Identify which cell holds the provided text, then report its (x, y) central coordinate. 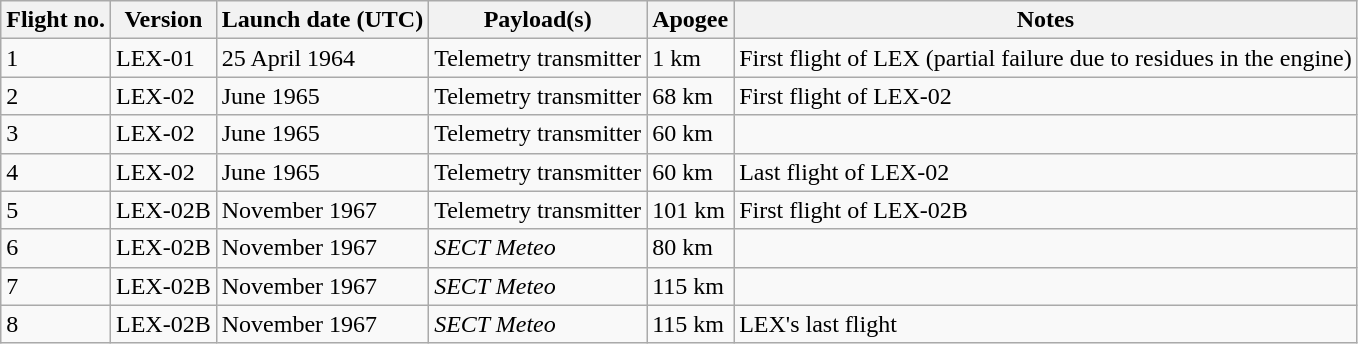
First flight of LEX (partial failure due to residues in the engine) (1046, 58)
Notes (1046, 20)
Apogee (690, 20)
5 (56, 210)
4 (56, 172)
Flight no. (56, 20)
LEX's last flight (1046, 324)
Version (164, 20)
1 km (690, 58)
Last flight of LEX-02 (1046, 172)
6 (56, 248)
7 (56, 286)
3 (56, 134)
25 April 1964 (322, 58)
1 (56, 58)
68 km (690, 96)
Launch date (UTC) (322, 20)
101 km (690, 210)
80 km (690, 248)
8 (56, 324)
2 (56, 96)
LEX-01 (164, 58)
First flight of LEX-02 (1046, 96)
Payload(s) (538, 20)
First flight of LEX-02B (1046, 210)
